Identify which cell holds the provided text, then report its [X, Y] central coordinate. 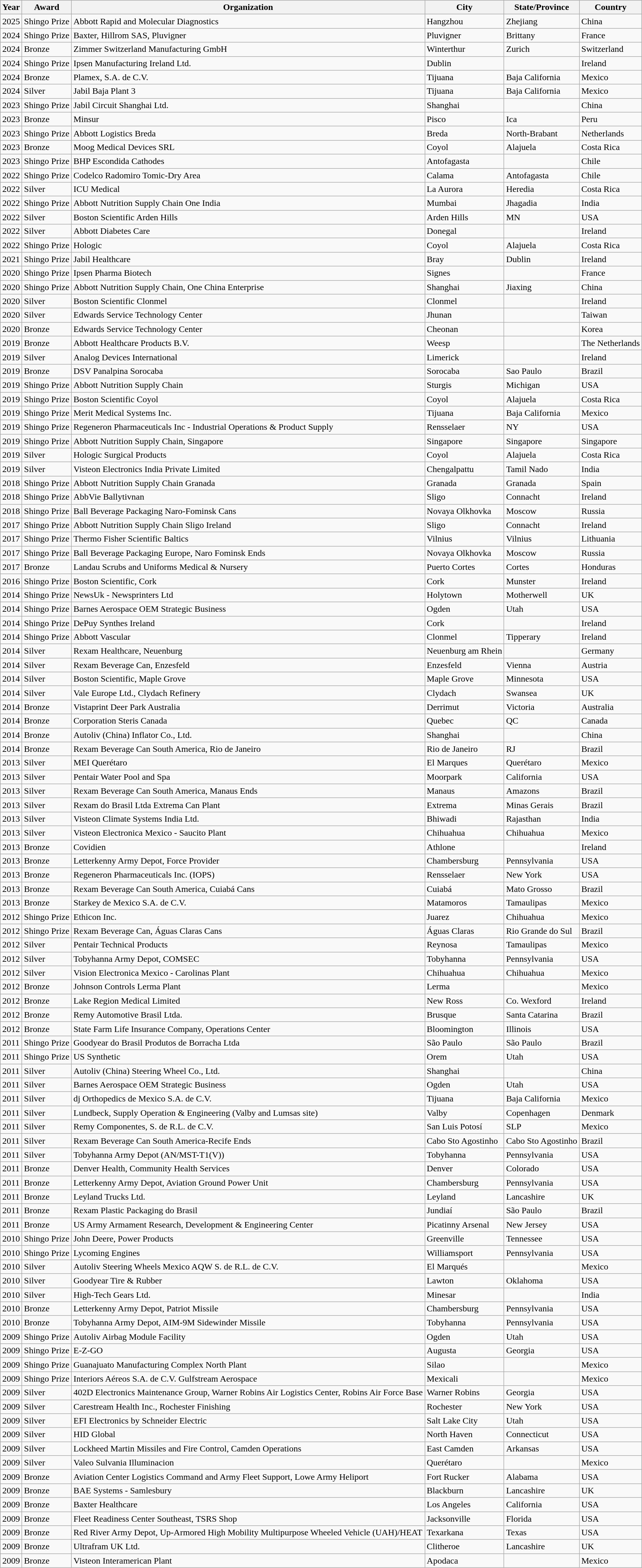
Rexam Beverage Can, Enzesfeld [248, 665]
Jabil Circuit Shanghai Ltd. [248, 105]
Heredia [542, 189]
Co. Wexford [542, 1001]
Zhejiang [542, 21]
Tamil Nado [542, 469]
New Jersey [542, 1225]
Starkey de Mexico S.A. de C.V. [248, 903]
Clydach [464, 693]
Rexam Beverage Can South America-Recife Ends [248, 1141]
Boston Scientific Arden Hills [248, 217]
Chengalpattu [464, 469]
North-Brabant [542, 133]
Remy Componentes, S. de R.L. de C.V. [248, 1127]
Denver Health, Community Health Services [248, 1169]
Augusta [464, 1351]
Honduras [610, 567]
John Deere, Power Products [248, 1239]
Jabil Baja Plant 3 [248, 91]
Jiaxing [542, 287]
Illinois [542, 1029]
Blackburn [464, 1490]
NY [542, 427]
Abbott Nutrition Supply Chain, Singapore [248, 441]
Rajasthan [542, 819]
ICU Medical [248, 189]
Goodyear Tire & Rubber [248, 1281]
Ultrafram UK Ltd. [248, 1547]
MN [542, 217]
Jhagadia [542, 203]
Limerick [464, 357]
Los Angeles [464, 1504]
Puerto Cortes [464, 567]
Letterkenny Army Depot, Force Provider [248, 861]
Maple Grove [464, 679]
Hologic Surgical Products [248, 455]
Ipsen Manufacturing Ireland Ltd. [248, 63]
Hologic [248, 245]
Autoliv (China) Steering Wheel Co., Ltd. [248, 1071]
Red River Army Depot, Up-Armored High Mobility Multipurpose Wheeled Vehicle (UAH)/HEAT [248, 1533]
North Haven [464, 1435]
Rochester [464, 1407]
Connecticut [542, 1435]
Canada [610, 721]
Visteon Climate Systems India Ltd. [248, 819]
Moog Medical Devices SRL [248, 147]
Derrimut [464, 707]
Bhiwadi [464, 819]
Austria [610, 665]
Sturgis [464, 385]
Santa Catarina [542, 1015]
Cuiabá [464, 889]
Goodyear do Brasil Produtos de Borracha Ltda [248, 1043]
Thermo Fisher Scientific Baltics [248, 539]
Calama [464, 175]
Rexam Beverage Can South America, Cuiabá Cans [248, 889]
Williamsport [464, 1253]
Cheonan [464, 329]
The Netherlands [610, 343]
RJ [542, 749]
Peru [610, 119]
Picatinny Arsenal [464, 1225]
Abbott Rapid and Molecular Diagnostics [248, 21]
Valeo Sulvania Illuminacion [248, 1462]
Abbott Logistics Breda [248, 133]
Zimmer Switzerland Manufacturing GmbH [248, 49]
US Synthetic [248, 1057]
DePuy Synthes Ireland [248, 623]
AbbVie Ballytivnan [248, 497]
Athlone [464, 847]
Letterkenny Army Depot, Patriot Missile [248, 1309]
Visteon Electronics India Private Limited [248, 469]
Pluvigner [464, 35]
Holytown [464, 595]
Landau Scrubs and Uniforms Medical & Nursery [248, 567]
Abbott Nutrition Supply Chain, One China Enterprise [248, 287]
Denver [464, 1169]
Apodaca [464, 1561]
Analog Devices International [248, 357]
Abbott Vascular [248, 637]
Lithuania [610, 539]
Brusque [464, 1015]
Germany [610, 651]
La Aurora [464, 189]
Covidien [248, 847]
Águas Claras [464, 931]
BHP Escondida Cathodes [248, 161]
Plamex, S.A. de C.V. [248, 77]
DSV Panalpina Sorocaba [248, 371]
Vistaprint Deer Park Australia [248, 707]
Korea [610, 329]
Visteon Interamerican Plant [248, 1561]
Minesar [464, 1294]
Greenville [464, 1239]
Fleet Readiness Center Southeast, TSRS Shop [248, 1519]
Bray [464, 259]
Autoliv (China) Inflator Co., Ltd. [248, 735]
dj Orthopedics de Mexico S.A. de C.V. [248, 1099]
Rexam Beverage Can South America, Manaus Ends [248, 791]
Netherlands [610, 133]
Abbott Nutrition Supply Chain [248, 385]
Motherwell [542, 595]
Lundbeck, Supply Operation & Engineering (Valby and Lumsas site) [248, 1113]
Ethicon Inc. [248, 917]
Rio Grande do Sul [542, 931]
Alabama [542, 1476]
Jhunan [464, 315]
Lockheed Martin Missiles and Fire Control, Camden Operations [248, 1449]
MEI Querétaro [248, 763]
Reynosa [464, 945]
Ball Beverage Packaging Europe, Naro Fominsk Ends [248, 553]
Copenhagen [542, 1113]
Australia [610, 707]
East Camden [464, 1449]
Swansea [542, 693]
Carestream Health Inc., Rochester Finishing [248, 1407]
High-Tech Gears Ltd. [248, 1294]
Quebec [464, 721]
Florida [542, 1519]
Jacksonville [464, 1519]
Tipperary [542, 637]
Hangzhou [464, 21]
EFI Electronics by Schneider Electric [248, 1421]
Rio de Janeiro [464, 749]
QC [542, 721]
Ica [542, 119]
BAE Systems - Samlesbury [248, 1490]
Clitheroe [464, 1547]
Juarez [464, 917]
Silao [464, 1365]
Victoria [542, 707]
Codelco Radomiro Tomic-Dry Area [248, 175]
Enzesfeld [464, 665]
Sorocaba [464, 371]
Warner Robins [464, 1393]
Boston Scientific Clonmel [248, 301]
Lawton [464, 1281]
Vision Electronica Mexico - Carolinas Plant [248, 973]
SLP [542, 1127]
HID Global [248, 1435]
Country [610, 7]
Abbott Diabetes Care [248, 231]
Tennessee [542, 1239]
US Army Armament Research, Development & Engineering Center [248, 1225]
Abbott Nutrition Supply Chain One India [248, 203]
Switzerland [610, 49]
Extrema [464, 805]
Bloomington [464, 1029]
Jundiaí [464, 1211]
Regeneron Pharmaceuticals Inc. (IOPS) [248, 875]
Arden Hills [464, 217]
Abbott Healthcare Products B.V. [248, 343]
Signes [464, 273]
Weesp [464, 343]
Amazons [542, 791]
Organization [248, 7]
Moorpark [464, 777]
Merit Medical Systems Inc. [248, 413]
Breda [464, 133]
Vale Europe Ltd., Clydach Refinery [248, 693]
Visteon Electronica Mexico - Saucito Plant [248, 833]
Ball Beverage Packaging Naro-Fominsk Cans [248, 511]
2021 [11, 259]
Denmark [610, 1113]
Year [11, 7]
Boston Scientific, Maple Grove [248, 679]
Orem [464, 1057]
Leyland [464, 1197]
Valby [464, 1113]
New Ross [464, 1001]
Rexam Beverage Can South America, Rio de Janeiro [248, 749]
Colorado [542, 1169]
Minas Gerais [542, 805]
Tobyhanna Army Depot, AIM-9M Sidewinder Missile [248, 1323]
Winterthur [464, 49]
Autoliv Steering Wheels Mexico AQW S. de R.L. de C.V. [248, 1267]
Aviation Center Logistics Command and Army Fleet Support, Lowe Army Heliport [248, 1476]
City [464, 7]
State Farm Life Insurance Company, Operations Center [248, 1029]
Brittany [542, 35]
Minsur [248, 119]
Lake Region Medical Limited [248, 1001]
Rexam Healthcare, Neuenburg [248, 651]
Salt Lake City [464, 1421]
Abbott Nutrition Supply Chain Sligo Ireland [248, 525]
Jabil Healthcare [248, 259]
Sao Paulo [542, 371]
Michigan [542, 385]
Leyland Trucks Ltd. [248, 1197]
Neuenburg am Rhein [464, 651]
Guanajuato Manufacturing Complex North Plant [248, 1365]
Rexam do Brasil Ltda Extrema Can Plant [248, 805]
Boston Scientific Coyol [248, 399]
Rexam Beverage Can, Águas Claras Cans [248, 931]
State/Province [542, 7]
Donegal [464, 231]
E-Z-GO [248, 1351]
Boston Scientific, Cork [248, 581]
Ipsen Pharma Biotech [248, 273]
Corporation Steris Canada [248, 721]
Spain [610, 483]
Vienna [542, 665]
NewsUk - Newsprinters Ltd [248, 595]
Baxter Healthcare [248, 1504]
Arkansas [542, 1449]
Pentair Technical Products [248, 945]
Munster [542, 581]
Autoliv Airbag Module Facility [248, 1337]
Tobyhanna Army Depot (AN/MST-T1(V)) [248, 1155]
Lycoming Engines [248, 1253]
2016 [11, 581]
El Marques [464, 763]
Award [47, 7]
Matamoros [464, 903]
Mexicali [464, 1379]
Remy Automotive Brasil Ltda. [248, 1015]
Zurich [542, 49]
Regeneron Pharmaceuticals Inc - Industrial Operations & Product Supply [248, 427]
Cortes [542, 567]
Minnesota [542, 679]
Abbott Nutrition Supply Chain Granada [248, 483]
San Luis Potosí [464, 1127]
Pentair Water Pool and Spa [248, 777]
Texarkana [464, 1533]
Mumbai [464, 203]
Taiwan [610, 315]
Mato Grosso [542, 889]
Oklahoma [542, 1281]
402D Electronics Maintenance Group, Warner Robins Air Logistics Center, Robins Air Force Base [248, 1393]
Rexam Plastic Packaging do Brasil [248, 1211]
Johnson Controls Lerma Plant [248, 987]
Pisco [464, 119]
El Marqués [464, 1267]
Tobyhanna Army Depot, COMSEC [248, 959]
Manaus [464, 791]
Texas [542, 1533]
2025 [11, 21]
Letterkenny Army Depot, Aviation Ground Power Unit [248, 1183]
Baxter, Hillrom SAS, Pluvigner [248, 35]
Lerma [464, 987]
Fort Rucker [464, 1476]
Interiors Aéreos S.A. de C.V. Gulfstream Aerospace [248, 1379]
